Capture the cell that displays the provided text and extract its (X, Y) central coordinate. 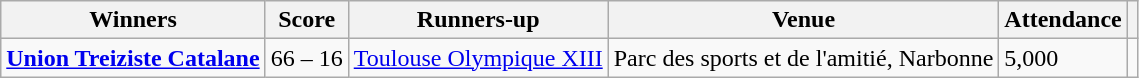
Union Treiziste Catalane (133, 58)
Winners (133, 20)
Parc des sports et de l'amitié, Narbonne (804, 58)
Runners-up (478, 20)
Toulouse Olympique XIII (478, 58)
Attendance (1063, 20)
66 – 16 (306, 58)
5,000 (1063, 58)
Score (306, 20)
Venue (804, 20)
